Output the [X, Y] coordinate of the center of the cell containing the given text.  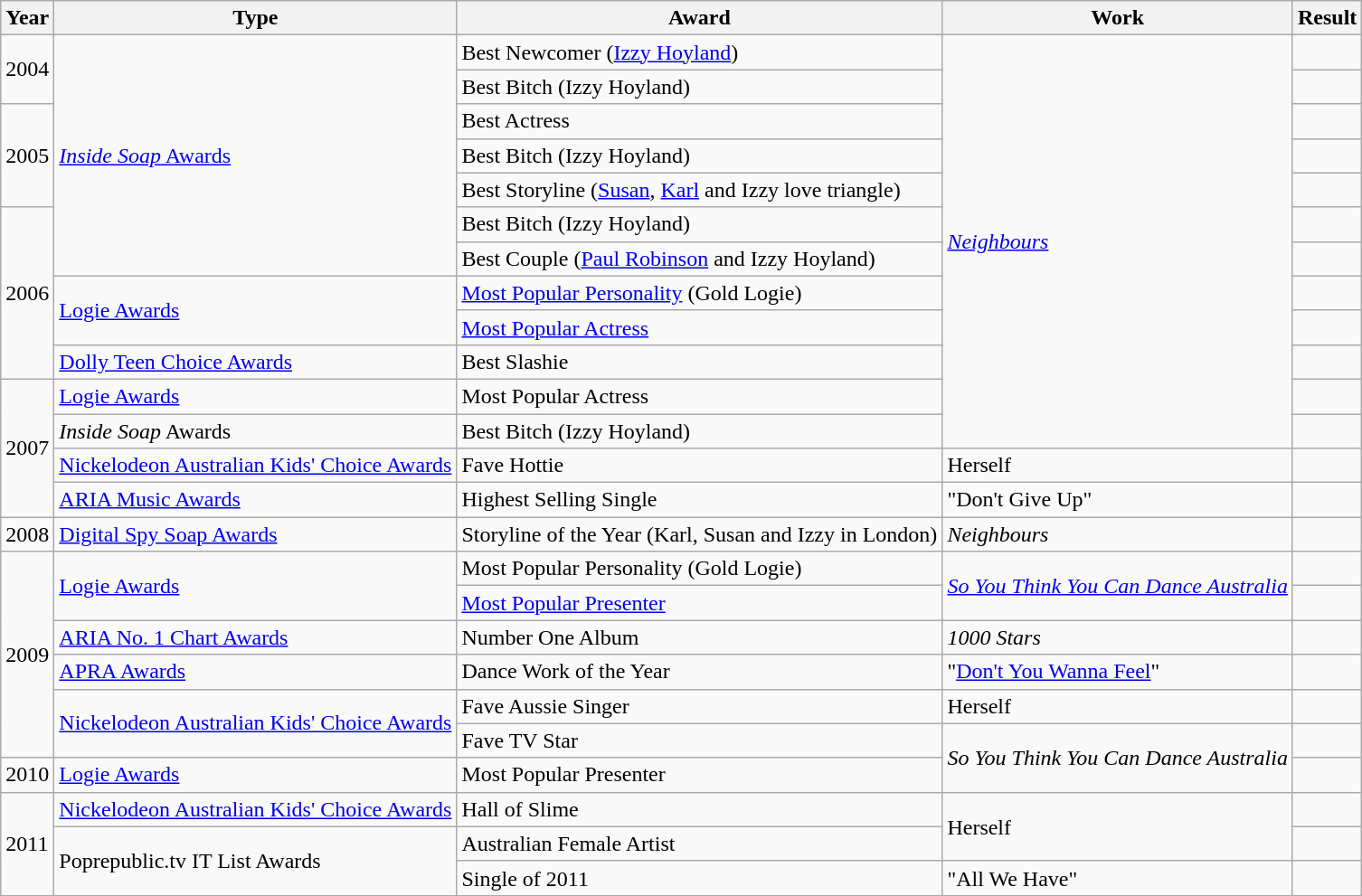
Best Slashie [700, 362]
Digital Spy Soap Awards [255, 534]
2006 [27, 293]
Work [1118, 18]
Best Newcomer (Izzy Hoyland) [700, 52]
Hall of Slime [700, 809]
Best Couple (Paul Robinson and Izzy Hoyland) [700, 259]
Fave Aussie Singer [700, 706]
2011 [27, 844]
Poprepublic.tv IT List Awards [255, 861]
Award [700, 18]
Best Storyline (Susan, Karl and Izzy love triangle) [700, 190]
"Don't Give Up" [1118, 500]
Storyline of the Year (Karl, Susan and Izzy in London) [700, 534]
2008 [27, 534]
Best Actress [700, 121]
Australian Female Artist [700, 844]
Fave Hottie [700, 466]
Dance Work of the Year [700, 672]
Number One Album [700, 637]
APRA Awards [255, 672]
Result [1327, 18]
"Don't You Wanna Feel" [1118, 672]
"All We Have" [1118, 878]
2009 [27, 655]
Single of 2011 [700, 878]
Year [27, 18]
Fave TV Star [700, 740]
2010 [27, 775]
2005 [27, 156]
2004 [27, 70]
ARIA No. 1 Chart Awards [255, 637]
Dolly Teen Choice Awards [255, 362]
2007 [27, 448]
1000 Stars [1118, 637]
Type [255, 18]
ARIA Music Awards [255, 500]
Highest Selling Single [700, 500]
